Output the [x, y] coordinate of the center of the cell containing the given text.  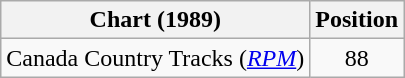
Position [357, 20]
88 [357, 58]
Canada Country Tracks (RPM) [156, 58]
Chart (1989) [156, 20]
